Identify which cell holds the provided text, then report its (X, Y) central coordinate. 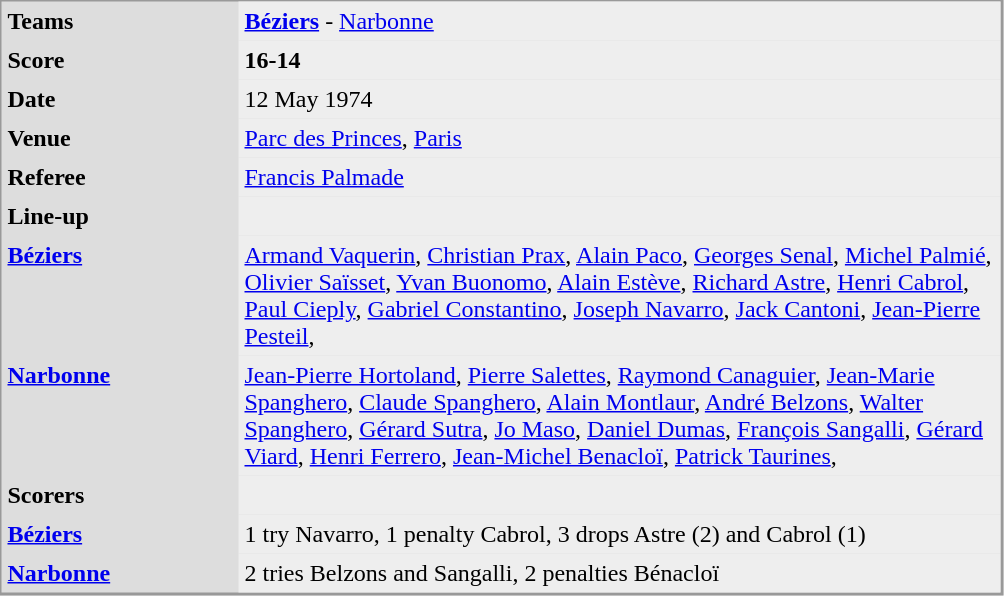
Parc des Princes, Paris (619, 138)
Score (120, 60)
Referee (120, 178)
Line-up (120, 216)
Béziers - Narbonne (619, 22)
Teams (120, 22)
Francis Palmade (619, 178)
Date (120, 100)
Venue (120, 138)
2 tries Belzons and Sangalli, 2 penalties Bénacloï (619, 574)
Scorers (120, 496)
16-14 (619, 60)
1 try Navarro, 1 penalty Cabrol, 3 drops Astre (2) and Cabrol (1) (619, 534)
12 May 1974 (619, 100)
